Identify which cell holds the provided text, then report its (x, y) central coordinate. 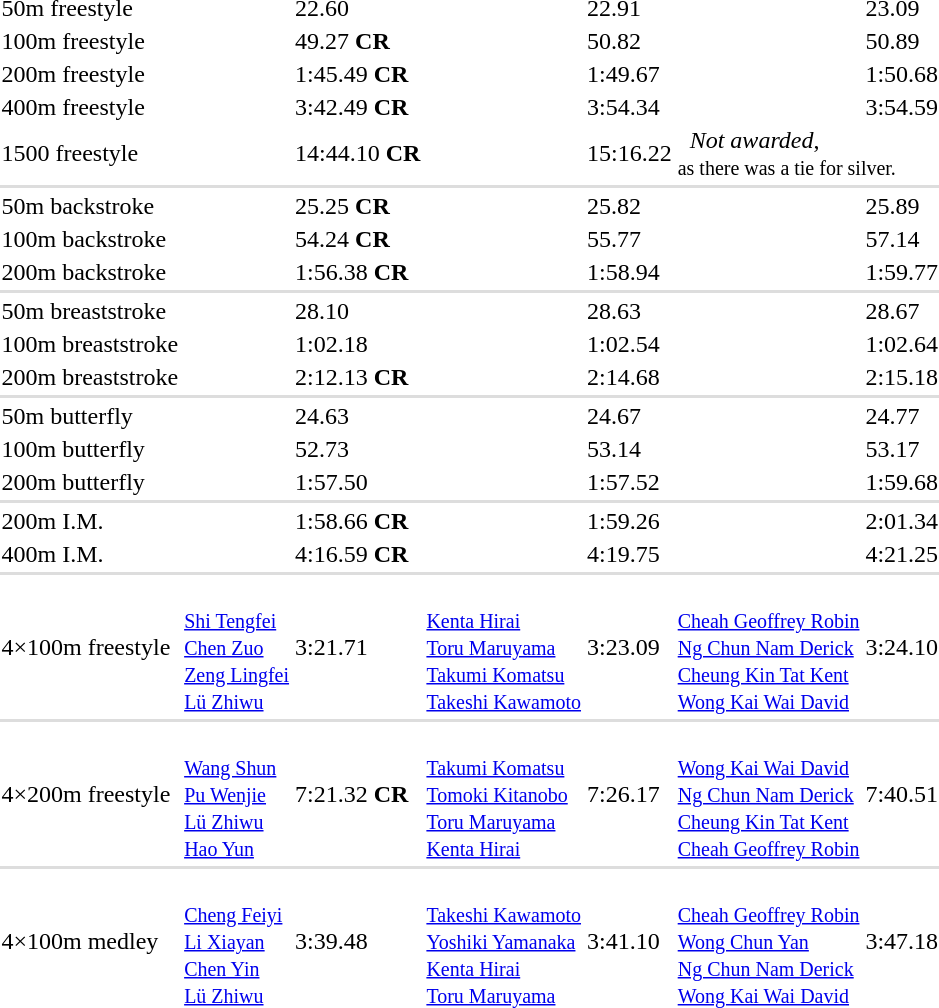
1:49.67 (630, 74)
100m breaststroke (90, 344)
3:54.34 (630, 107)
Takumi KomatsuTomoki KitanoboToru MaruyamaKenta Hirai (504, 794)
1:57.52 (630, 482)
Wang ShunPu WenjieLü ZhiwuHao Yun (237, 794)
28.63 (630, 311)
54.24 CR (358, 239)
Not awarded,as there was a tie for silver. (808, 154)
4×100m freestyle (90, 647)
200m breaststroke (90, 377)
400m I.M. (90, 554)
14:44.10 CR (358, 154)
28.10 (358, 311)
200m backstroke (90, 272)
24.67 (630, 416)
1:58.94 (630, 272)
Cheah Geoffrey RobinNg Chun Nam DerickCheung Kin Tat KentWong Kai Wai David (768, 647)
4×200m freestyle (90, 794)
3:21.71 (358, 647)
Wong Kai Wai DavidNg Chun Nam DerickCheung Kin Tat KentCheah Geoffrey Robin (768, 794)
200m I.M. (90, 521)
200m butterfly (90, 482)
100m freestyle (90, 41)
50m backstroke (90, 206)
50.82 (630, 41)
Kenta HiraiToru MaruyamaTakumi KomatsuTakeshi Kawamoto (504, 647)
50m breaststroke (90, 311)
200m freestyle (90, 74)
7:26.17 (630, 794)
52.73 (358, 449)
1500 freestyle (90, 154)
25.82 (630, 206)
1:02.18 (358, 344)
100m backstroke (90, 239)
4:19.75 (630, 554)
49.27 CR (358, 41)
1:56.38 CR (358, 272)
25.25 CR (358, 206)
400m freestyle (90, 107)
2:14.68 (630, 377)
53.14 (630, 449)
1:58.66 CR (358, 521)
24.63 (358, 416)
2:12.13 CR (358, 377)
100m butterfly (90, 449)
1:45.49 CR (358, 74)
Shi TengfeiChen ZuoZeng LingfeiLü Zhiwu (237, 647)
3:23.09 (630, 647)
3:42.49 CR (358, 107)
50m butterfly (90, 416)
15:16.22 (630, 154)
4:16.59 CR (358, 554)
1:02.54 (630, 344)
7:21.32 CR (358, 794)
1:59.26 (630, 521)
1:57.50 (358, 482)
55.77 (630, 239)
